Find where the given text appears and provide that cell's center as [x, y] coordinate. 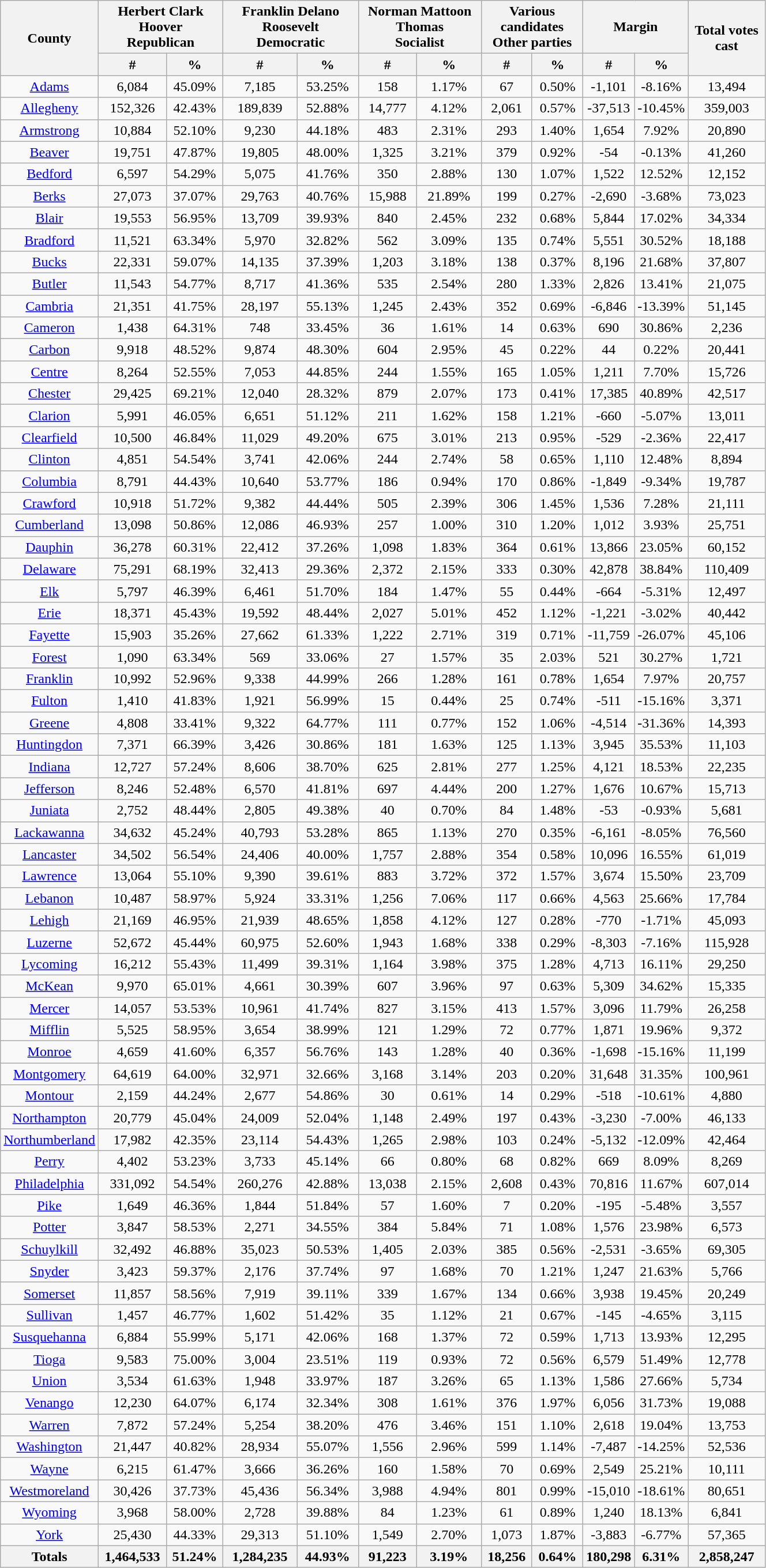
21,939 [260, 920]
27 [388, 657]
Various candidatesOther parties [532, 27]
675 [388, 438]
Carbon [50, 350]
25 [506, 701]
-15,010 [609, 1491]
Crawford [50, 503]
12,295 [727, 1337]
6,357 [260, 1052]
879 [388, 394]
Mercer [50, 1008]
44.93% [328, 1556]
30 [388, 1096]
Franklin Delano RooseveltDemocratic [291, 27]
310 [506, 525]
1,247 [609, 1271]
115,928 [727, 942]
2,159 [132, 1096]
52,672 [132, 942]
19,751 [132, 152]
2,271 [260, 1227]
7,371 [132, 745]
119 [388, 1359]
1,602 [260, 1315]
1.10% [557, 1425]
8,196 [609, 262]
Allegheny [50, 108]
Clarion [50, 416]
53.53% [194, 1008]
2.95% [449, 350]
25.66% [661, 898]
3,968 [132, 1513]
801 [506, 1491]
7 [506, 1205]
1.06% [557, 723]
0.95% [557, 438]
-770 [609, 920]
0.99% [557, 1491]
2,728 [260, 1513]
46.05% [194, 416]
15,713 [727, 789]
56.54% [194, 854]
Lehigh [50, 920]
1.17% [449, 86]
38.99% [328, 1030]
8,894 [727, 459]
2,549 [609, 1469]
2.45% [449, 218]
1.83% [449, 547]
Jefferson [50, 789]
37,807 [727, 262]
257 [388, 525]
-0.13% [661, 152]
Butler [50, 284]
-1,221 [609, 613]
52.88% [328, 108]
41.75% [194, 306]
10,992 [132, 679]
11,521 [132, 240]
1,284,235 [260, 1556]
29,250 [727, 964]
13,709 [260, 218]
12,086 [260, 525]
1,522 [609, 174]
25,430 [132, 1535]
121 [388, 1030]
111 [388, 723]
-529 [609, 438]
Venango [50, 1403]
15,988 [388, 196]
1.48% [557, 811]
4.44% [449, 789]
152 [506, 723]
-195 [609, 1205]
45.43% [194, 613]
Susquehanna [50, 1337]
44.99% [328, 679]
1,410 [132, 701]
569 [260, 657]
7.06% [449, 898]
2,858,247 [727, 1556]
19.45% [661, 1293]
Fayette [50, 635]
165 [506, 372]
58.00% [194, 1513]
1,943 [388, 942]
52.96% [194, 679]
29,425 [132, 394]
44.43% [194, 481]
75.00% [194, 1359]
110,409 [727, 569]
Lebanon [50, 898]
3,534 [132, 1381]
19.96% [661, 1030]
9,390 [260, 876]
Washington [50, 1447]
50.86% [194, 525]
51.72% [194, 503]
40.00% [328, 854]
13,753 [727, 1425]
56.99% [328, 701]
3.15% [449, 1008]
10,640 [260, 481]
1.33% [557, 284]
28.32% [328, 394]
27,662 [260, 635]
293 [506, 130]
44.85% [328, 372]
33.31% [328, 898]
354 [506, 854]
3.14% [449, 1074]
13.93% [661, 1337]
5,924 [260, 898]
57 [388, 1205]
13,098 [132, 525]
1.40% [557, 130]
Cambria [50, 306]
0.92% [557, 152]
1,721 [727, 657]
2,372 [388, 569]
7.70% [661, 372]
2.71% [449, 635]
100,961 [727, 1074]
42.88% [328, 1183]
14,135 [260, 262]
64.77% [328, 723]
319 [506, 635]
1.05% [557, 372]
607,014 [727, 1183]
1.20% [557, 525]
1,256 [388, 898]
21.63% [661, 1271]
-7,487 [609, 1447]
181 [388, 745]
Fulton [50, 701]
39.93% [328, 218]
32.66% [328, 1074]
69.21% [194, 394]
53.77% [328, 481]
Margin [636, 27]
-518 [609, 1096]
-8.16% [661, 86]
56.95% [194, 218]
-5.31% [661, 591]
48.52% [194, 350]
51.70% [328, 591]
60,975 [260, 942]
39.88% [328, 1513]
2,677 [260, 1096]
Westmoreland [50, 1491]
15,726 [727, 372]
-7.00% [661, 1118]
1,464,533 [132, 1556]
2.96% [449, 1447]
3.72% [449, 876]
12,778 [727, 1359]
-14.25% [661, 1447]
2,805 [260, 811]
15,903 [132, 635]
Bedford [50, 174]
6,084 [132, 86]
Snyder [50, 1271]
5.84% [449, 1227]
266 [388, 679]
3.96% [449, 986]
46.95% [194, 920]
4,563 [609, 898]
66.39% [194, 745]
54.29% [194, 174]
8,717 [260, 284]
352 [506, 306]
Franklin [50, 679]
Dauphin [50, 547]
Pike [50, 1205]
55.99% [194, 1337]
5,766 [727, 1271]
21.89% [449, 196]
-660 [609, 416]
County [50, 38]
21.68% [661, 262]
-18.61% [661, 1491]
1,576 [609, 1227]
Juniata [50, 811]
44.44% [328, 503]
20,249 [727, 1293]
-5.07% [661, 416]
10,884 [132, 130]
-11,759 [609, 635]
47.87% [194, 152]
1,649 [132, 1205]
338 [506, 942]
7,872 [132, 1425]
34,502 [132, 854]
6,573 [727, 1227]
21,447 [132, 1447]
Elk [50, 591]
4,851 [132, 459]
1,921 [260, 701]
45.44% [194, 942]
3,096 [609, 1008]
0.78% [557, 679]
35,023 [260, 1249]
3,371 [727, 701]
34.62% [661, 986]
Blair [50, 218]
1,844 [260, 1205]
30.27% [661, 657]
9,970 [132, 986]
1.47% [449, 591]
4.94% [449, 1491]
1.55% [449, 372]
64.07% [194, 1403]
45.24% [194, 832]
57,365 [727, 1535]
0.27% [557, 196]
18,256 [506, 1556]
41.36% [328, 284]
20,757 [727, 679]
Cameron [50, 328]
3,733 [260, 1162]
Mifflin [50, 1030]
161 [506, 679]
-26.07% [661, 635]
4,659 [132, 1052]
1,871 [609, 1030]
40,442 [727, 613]
0.82% [557, 1162]
1,203 [388, 262]
12,727 [132, 767]
-2,531 [609, 1249]
1,325 [388, 152]
3.98% [449, 964]
6.31% [661, 1556]
Armstrong [50, 130]
376 [506, 1403]
51.10% [328, 1535]
65.01% [194, 986]
61.63% [194, 1381]
52.04% [328, 1118]
607 [388, 986]
3.18% [449, 262]
0.35% [557, 832]
9,874 [260, 350]
1.25% [557, 767]
91,223 [388, 1556]
521 [609, 657]
19,592 [260, 613]
9,230 [260, 130]
31.73% [661, 1403]
Indiana [50, 767]
67 [506, 86]
4,402 [132, 1162]
2.43% [449, 306]
-1,101 [609, 86]
5,525 [132, 1030]
10,961 [260, 1008]
52,536 [727, 1447]
2.49% [449, 1118]
11.67% [661, 1183]
Cumberland [50, 525]
4,121 [609, 767]
5,254 [260, 1425]
0.94% [449, 481]
61.47% [194, 1469]
Columbia [50, 481]
1,245 [388, 306]
160 [388, 1469]
41,260 [727, 152]
51.49% [661, 1359]
1,457 [132, 1315]
0.41% [557, 394]
3,741 [260, 459]
1,073 [506, 1535]
-53 [609, 811]
59.37% [194, 1271]
168 [388, 1337]
25,751 [727, 525]
-2.36% [661, 438]
Total votes cast [727, 38]
16,212 [132, 964]
213 [506, 438]
37.74% [328, 1271]
0.28% [557, 920]
3,557 [727, 1205]
37.07% [194, 196]
32,971 [260, 1074]
4,808 [132, 723]
6,174 [260, 1403]
0.68% [557, 218]
1.23% [449, 1513]
17,982 [132, 1140]
55.43% [194, 964]
7.92% [661, 130]
12,040 [260, 394]
125 [506, 745]
Chester [50, 394]
35.53% [661, 745]
46.36% [194, 1205]
11.79% [661, 1008]
0.93% [449, 1359]
21,075 [727, 284]
0.65% [557, 459]
Tioga [50, 1359]
Bucks [50, 262]
37.73% [194, 1491]
3.26% [449, 1381]
51.24% [194, 1556]
10,111 [727, 1469]
23.51% [328, 1359]
1.87% [557, 1535]
1,110 [609, 459]
0.89% [557, 1513]
197 [506, 1118]
-13.39% [661, 306]
Herbert Clark HooverRepublican [160, 27]
29.36% [328, 569]
Huntingdon [50, 745]
39.31% [328, 964]
-511 [609, 701]
Luzerne [50, 942]
Wayne [50, 1469]
33.45% [328, 328]
2,061 [506, 108]
1,556 [388, 1447]
48.30% [328, 350]
151 [506, 1425]
375 [506, 964]
51,145 [727, 306]
12.48% [661, 459]
1.07% [557, 174]
51.84% [328, 1205]
50.53% [328, 1249]
68 [506, 1162]
1.08% [557, 1227]
1,586 [609, 1381]
364 [506, 547]
6,056 [609, 1403]
5,844 [609, 218]
27,073 [132, 196]
22,331 [132, 262]
46.84% [194, 438]
37.39% [328, 262]
11,103 [727, 745]
46.77% [194, 1315]
1,012 [609, 525]
4,880 [727, 1096]
-8.05% [661, 832]
33.97% [328, 1381]
70,816 [609, 1183]
0.80% [449, 1162]
1.97% [557, 1403]
1,148 [388, 1118]
0.50% [557, 86]
15,335 [727, 986]
1.58% [449, 1469]
883 [388, 876]
0.57% [557, 108]
170 [506, 481]
1.29% [449, 1030]
19,787 [727, 481]
5,309 [609, 986]
-6,846 [609, 306]
135 [506, 240]
18,188 [727, 240]
138 [506, 262]
-3.65% [661, 1249]
59.07% [194, 262]
2,608 [506, 1183]
23.05% [661, 547]
80,651 [727, 1491]
69,305 [727, 1249]
0.70% [449, 811]
40.89% [661, 394]
21,351 [132, 306]
22,412 [260, 547]
3,666 [260, 1469]
3,945 [609, 745]
Erie [50, 613]
5,551 [609, 240]
180,298 [609, 1556]
483 [388, 130]
38.20% [328, 1425]
535 [388, 284]
1,676 [609, 789]
41.74% [328, 1008]
5,681 [727, 811]
14,057 [132, 1008]
4,713 [609, 964]
-10.61% [661, 1096]
2,236 [727, 328]
Greene [50, 723]
45,106 [727, 635]
189,839 [260, 108]
17.02% [661, 218]
30.52% [661, 240]
Lawrence [50, 876]
Montgomery [50, 1074]
13,038 [388, 1183]
6,579 [609, 1359]
45.09% [194, 86]
-3,230 [609, 1118]
41.60% [194, 1052]
52.10% [194, 130]
8.09% [661, 1162]
45,093 [727, 920]
1.67% [449, 1293]
3.21% [449, 152]
12,497 [727, 591]
748 [260, 328]
-6.77% [661, 1535]
2.31% [449, 130]
32.82% [328, 240]
-664 [609, 591]
55.13% [328, 306]
-145 [609, 1315]
3,938 [609, 1293]
32.34% [328, 1403]
25.21% [661, 1469]
10,487 [132, 898]
Centre [50, 372]
Philadelphia [50, 1183]
12,230 [132, 1403]
9,372 [727, 1030]
14,393 [727, 723]
1,438 [132, 328]
2,752 [132, 811]
Lackawanna [50, 832]
15 [388, 701]
Wyoming [50, 1513]
33.41% [194, 723]
20,441 [727, 350]
18.13% [661, 1513]
Monroe [50, 1052]
6,215 [132, 1469]
1.60% [449, 1205]
1.45% [557, 503]
31,648 [609, 1074]
56.76% [328, 1052]
33.06% [328, 657]
0.86% [557, 481]
York [50, 1535]
-0.93% [661, 811]
61,019 [727, 854]
604 [388, 350]
1.63% [449, 745]
385 [506, 1249]
31.35% [661, 1074]
134 [506, 1293]
5,171 [260, 1337]
13,064 [132, 876]
64.31% [194, 328]
3,847 [132, 1227]
143 [388, 1052]
3,168 [388, 1074]
46,133 [727, 1118]
0.67% [557, 1315]
Totals [50, 1556]
1,265 [388, 1140]
60,152 [727, 547]
Lancaster [50, 854]
3.93% [661, 525]
117 [506, 898]
-7.16% [661, 942]
52.55% [194, 372]
32,413 [260, 569]
1,948 [260, 1381]
75,291 [132, 569]
3,004 [260, 1359]
6,841 [727, 1513]
186 [388, 481]
45.14% [328, 1162]
44.33% [194, 1535]
39.11% [328, 1293]
7.97% [661, 679]
12.52% [661, 174]
38.84% [661, 569]
Berks [50, 196]
Lycoming [50, 964]
203 [506, 1074]
41.76% [328, 174]
690 [609, 328]
9,382 [260, 503]
200 [506, 789]
1.00% [449, 525]
-6,161 [609, 832]
68.19% [194, 569]
6,597 [132, 174]
13.41% [661, 284]
5,734 [727, 1381]
53.28% [328, 832]
-3.02% [661, 613]
30,426 [132, 1491]
3,654 [260, 1030]
34,632 [132, 832]
55 [506, 591]
0.24% [557, 1140]
10,096 [609, 854]
Beaver [50, 152]
599 [506, 1447]
44.24% [194, 1096]
11,499 [260, 964]
20,779 [132, 1118]
19.04% [661, 1425]
1,536 [609, 503]
10.67% [661, 789]
9,583 [132, 1359]
24,009 [260, 1118]
41.81% [328, 789]
42.43% [194, 108]
11,199 [727, 1052]
1,757 [388, 854]
379 [506, 152]
306 [506, 503]
McKean [50, 986]
22,235 [727, 767]
1,240 [609, 1513]
187 [388, 1381]
7,919 [260, 1293]
18.53% [661, 767]
372 [506, 876]
8,264 [132, 372]
2,027 [388, 613]
3,426 [260, 745]
51.12% [328, 416]
41.83% [194, 701]
5,797 [132, 591]
53.23% [194, 1162]
13,866 [609, 547]
42.35% [194, 1140]
17,784 [727, 898]
54.86% [328, 1096]
3.01% [449, 438]
476 [388, 1425]
-3.68% [661, 196]
333 [506, 569]
260,276 [260, 1183]
8,791 [132, 481]
1,549 [388, 1535]
10,500 [132, 438]
625 [388, 767]
1,405 [388, 1249]
Somerset [50, 1293]
1.14% [557, 1447]
1,164 [388, 964]
Clearfield [50, 438]
2.70% [449, 1535]
211 [388, 416]
61 [506, 1513]
Perry [50, 1162]
-5,132 [609, 1140]
1.62% [449, 416]
13,494 [727, 86]
36,278 [132, 547]
3,674 [609, 876]
19,805 [260, 152]
16.55% [661, 854]
40,793 [260, 832]
54.77% [194, 284]
669 [609, 1162]
37.26% [328, 547]
Northumberland [50, 1140]
3,988 [388, 1491]
11,857 [132, 1293]
45,436 [260, 1491]
Potter [50, 1227]
8,606 [260, 767]
1,211 [609, 372]
865 [388, 832]
53.25% [328, 86]
52.48% [194, 789]
11,543 [132, 284]
1,713 [609, 1337]
562 [388, 240]
3.09% [449, 240]
Montour [50, 1096]
Warren [50, 1425]
-12.09% [661, 1140]
71 [506, 1227]
46.93% [328, 525]
-1,698 [609, 1052]
34.55% [328, 1227]
49.20% [328, 438]
28,934 [260, 1447]
54.43% [328, 1140]
44.18% [328, 130]
8,246 [132, 789]
18,371 [132, 613]
45 [506, 350]
48.00% [328, 152]
1,858 [388, 920]
10,918 [132, 503]
21,111 [727, 503]
2,176 [260, 1271]
55.07% [328, 1447]
58.53% [194, 1227]
505 [388, 503]
-31.36% [661, 723]
58 [506, 459]
58.97% [194, 898]
2,618 [609, 1425]
45.04% [194, 1118]
Clinton [50, 459]
46.88% [194, 1249]
35.26% [194, 635]
-2,690 [609, 196]
3,423 [132, 1271]
3,115 [727, 1315]
6,884 [132, 1337]
5.01% [449, 613]
51.42% [328, 1315]
26,258 [727, 1008]
-1.71% [661, 920]
12,152 [727, 174]
1.37% [449, 1337]
184 [388, 591]
0.37% [557, 262]
27.66% [661, 1381]
32,492 [132, 1249]
76,560 [727, 832]
Adams [50, 86]
339 [388, 1293]
-9.34% [661, 481]
Union [50, 1381]
9,918 [132, 350]
Forest [50, 657]
0.59% [557, 1337]
66 [388, 1162]
6,651 [260, 416]
23.98% [661, 1227]
6,461 [260, 591]
42,878 [609, 569]
840 [388, 218]
42,464 [727, 1140]
21 [506, 1315]
29,313 [260, 1535]
65 [506, 1381]
23,114 [260, 1140]
38.70% [328, 767]
Schuylkill [50, 1249]
9,338 [260, 679]
277 [506, 767]
24,406 [260, 854]
3.46% [449, 1425]
64.00% [194, 1074]
1,098 [388, 547]
20,890 [727, 130]
452 [506, 613]
40.76% [328, 196]
697 [388, 789]
-3,883 [609, 1535]
5,970 [260, 240]
23,709 [727, 876]
36.26% [328, 1469]
56.34% [328, 1491]
173 [506, 394]
308 [388, 1403]
4,661 [260, 986]
199 [506, 196]
22,417 [727, 438]
3.19% [449, 1556]
21,169 [132, 920]
-1,849 [609, 481]
19,553 [132, 218]
64,619 [132, 1074]
232 [506, 218]
-37,513 [609, 108]
350 [388, 174]
28,197 [260, 306]
Delaware [50, 569]
49.38% [328, 811]
46.39% [194, 591]
2.39% [449, 503]
384 [388, 1227]
7,053 [260, 372]
0.36% [557, 1052]
-8,303 [609, 942]
40.82% [194, 1447]
55.10% [194, 876]
17,385 [609, 394]
827 [388, 1008]
52.60% [328, 942]
73,023 [727, 196]
16.11% [661, 964]
270 [506, 832]
2,826 [609, 284]
359,003 [727, 108]
-4,514 [609, 723]
-10.45% [661, 108]
103 [506, 1140]
61.33% [328, 635]
5,075 [260, 174]
2.98% [449, 1140]
7.28% [661, 503]
Norman Mattoon ThomasSocialist [420, 27]
60.31% [194, 547]
-54 [609, 152]
-5.48% [661, 1205]
280 [506, 284]
5,991 [132, 416]
34,334 [727, 218]
0.58% [557, 854]
0.71% [557, 635]
8,269 [727, 1162]
2.54% [449, 284]
39.61% [328, 876]
44 [609, 350]
127 [506, 920]
2.07% [449, 394]
6,570 [260, 789]
7,185 [260, 86]
413 [506, 1008]
48.65% [328, 920]
Northampton [50, 1118]
1.27% [557, 789]
13,011 [727, 416]
15.50% [661, 876]
11,029 [260, 438]
29,763 [260, 196]
9,322 [260, 723]
Bradford [50, 240]
130 [506, 174]
0.64% [557, 1556]
42,517 [727, 394]
0.30% [557, 569]
58.56% [194, 1293]
19,088 [727, 1403]
152,326 [132, 108]
58.95% [194, 1030]
30.39% [328, 986]
-4.65% [661, 1315]
1,222 [388, 635]
36 [388, 328]
2.81% [449, 767]
14,777 [388, 108]
Sullivan [50, 1315]
1,090 [132, 657]
2.74% [449, 459]
331,092 [132, 1183]
